Capture the cell that displays the provided text and extract its (x, y) central coordinate. 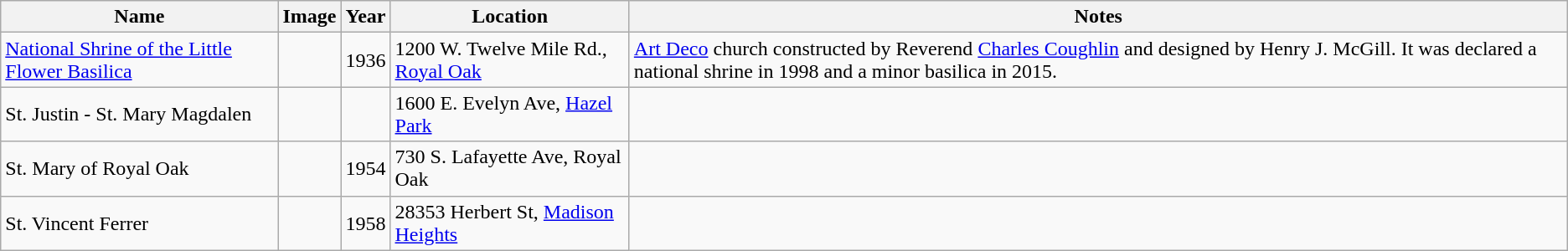
1600 E. Evelyn Ave, Hazel Park (509, 114)
1958 (365, 223)
Location (509, 17)
Year (365, 17)
Name (139, 17)
1200 W. Twelve Mile Rd., Royal Oak (509, 60)
730 S. Lafayette Ave, Royal Oak (509, 169)
28353 Herbert St, Madison Heights (509, 223)
St. Mary of Royal Oak (139, 169)
St. Vincent Ferrer (139, 223)
St. Justin - St. Mary Magdalen (139, 114)
National Shrine of the Little Flower Basilica (139, 60)
1954 (365, 169)
Image (310, 17)
Notes (1098, 17)
1936 (365, 60)
